Output the (X, Y) coordinate of the center of the cell containing the given text.  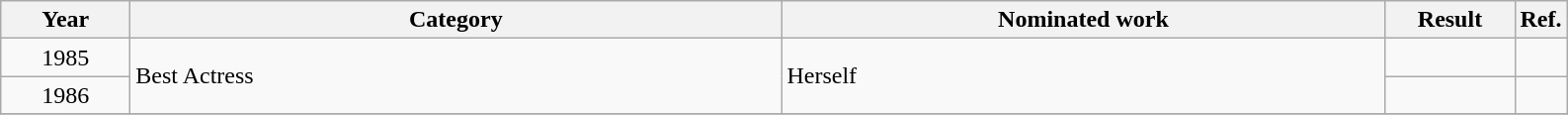
Ref. (1541, 20)
Nominated work (1083, 20)
Best Actress (456, 76)
Category (456, 20)
Year (65, 20)
Result (1450, 20)
1985 (65, 57)
Herself (1083, 76)
1986 (65, 95)
